Scan for the cell matching the given text and deliver its (X, Y) coordinate at center. 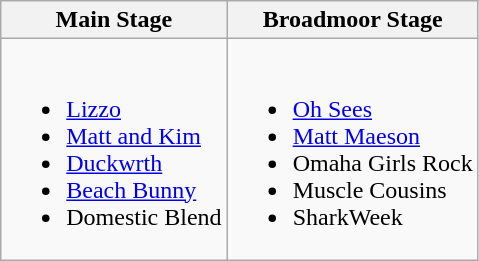
LizzoMatt and KimDuckwrthBeach BunnyDomestic Blend (114, 150)
Broadmoor Stage (352, 20)
Oh SeesMatt MaesonOmaha Girls RockMuscle CousinsSharkWeek (352, 150)
Main Stage (114, 20)
